Search for the cell housing the specified text and yield its [x, y] center coordinate. 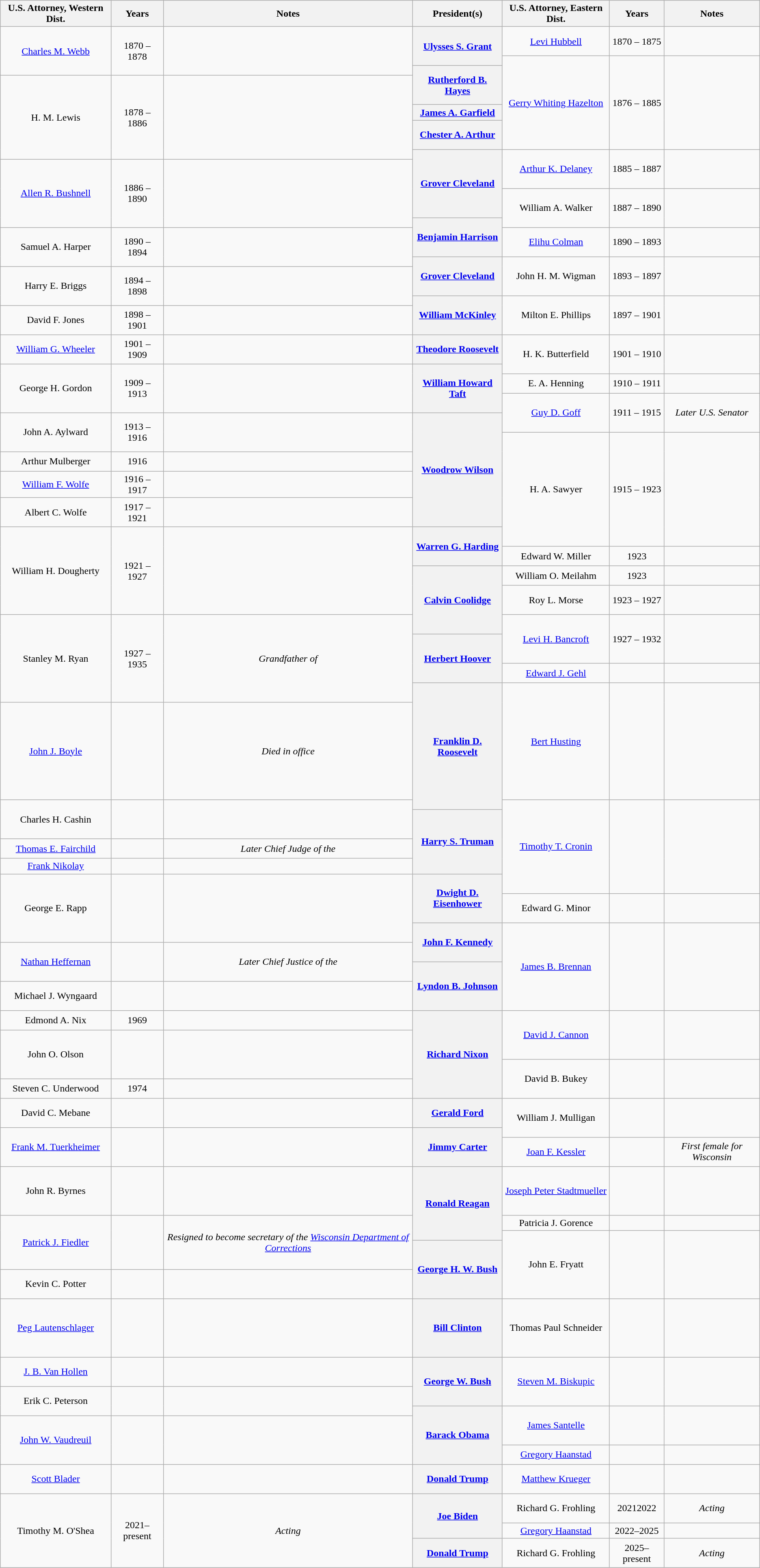
Gerald Ford [457, 1113]
Joseph Peter Stadtmueller [556, 1191]
E. A. Henning [556, 383]
Woodrow Wilson [457, 470]
Thomas Paul Schneider [556, 1328]
Levi Hubbell [556, 41]
Steven M. Biskupic [556, 1382]
William G. Wheeler [56, 349]
William F. Wolfe [56, 484]
George E. Rapp [56, 908]
1893 – 1897 [637, 276]
H. A. Sawyer [556, 489]
Died in office [288, 751]
William J. Mulligan [556, 1118]
David J. Cannon [556, 1035]
Harry S. Truman [457, 842]
Jimmy Carter [457, 1147]
1927 – 1932 [637, 639]
Grandfather of [288, 658]
1917 – 1921 [137, 512]
George H. W. Bush [457, 1269]
John F. Kennedy [457, 942]
William A. Walker [556, 208]
Joe Biden [457, 1516]
1901 – 1910 [637, 354]
Ulysses S. Grant [457, 46]
Erik C. Peterson [56, 1401]
H. M. Lewis [56, 117]
1921 – 1927 [137, 571]
1927 – 1935 [137, 658]
Elihu Colman [556, 242]
1913 – 1916 [137, 432]
David F. Jones [56, 320]
1974 [137, 1088]
Barack Obama [457, 1435]
David B. Bukey [556, 1079]
President(s) [457, 14]
U.S. Attorney, Western Dist. [56, 14]
James A. Garfield [457, 113]
William McKinley [457, 315]
1876 – 1885 [637, 103]
1915 – 1923 [637, 489]
Albert C. Wolfe [56, 512]
Frank Nikolay [56, 866]
1901 – 1909 [137, 349]
1969 [137, 1020]
John E. Fryatt [556, 1265]
Michael J. Wyngaard [56, 996]
William H. Dougherty [56, 571]
Ronald Reagan [457, 1203]
H. K. Butterfield [556, 354]
Patricia J. Gorence [556, 1223]
Guy D. Goff [556, 413]
Roy L. Morse [556, 600]
John A. Aylward [56, 432]
1916 [137, 461]
1897 – 1901 [637, 315]
Peg Lautenschlager [56, 1328]
2022–2025 [637, 1531]
George H. Gordon [56, 388]
Timothy M. O'Shea [56, 1531]
Matthew Krueger [556, 1479]
Richard Nixon [457, 1054]
1909 – 1913 [137, 388]
Rutherford B. Hayes [457, 85]
Harry E. Briggs [56, 286]
George W. Bush [457, 1382]
John J. Boyle [56, 751]
Lyndon B. Johnson [457, 986]
1890 – 1893 [637, 242]
Milton E. Phillips [556, 315]
Charles H. Cashin [56, 819]
Theodore Roosevelt [457, 349]
John H. M. Wigman [556, 276]
Edward G. Minor [556, 908]
2021–present [137, 1531]
William O. Meilahm [556, 576]
Timothy T. Cronin [556, 847]
1878 – 1886 [137, 117]
J. B. Van Hollen [56, 1372]
Scott Blader [56, 1479]
Resigned to become secretary of the Wisconsin Department of Corrections [288, 1242]
1898 – 1901 [137, 320]
Arthur K. Delaney [556, 169]
John W. Vaudreuil [56, 1440]
Frank M. Tuerkheimer [56, 1147]
Joan F. Kessler [556, 1152]
Edward W. Miller [556, 556]
Edmond A. Nix [56, 1020]
1910 – 1911 [637, 383]
John O. Olson [56, 1054]
1894 – 1898 [137, 286]
1870 – 1878 [137, 51]
U.S. Attorney, Eastern Dist. [556, 14]
1885 – 1887 [637, 169]
Allen R. Bushnell [56, 193]
1916 – 1917 [137, 484]
1886 – 1890 [137, 193]
Stanley M. Ryan [56, 658]
Chester A. Arthur [457, 135]
Later Chief Justice of the [288, 962]
Edward J. Gehl [556, 673]
Later U.S. Senator [712, 413]
1911 – 1915 [637, 413]
Charles M. Webb [56, 51]
Arthur Mulberger [56, 461]
Levi H. Bancroft [556, 639]
1870 – 1875 [637, 41]
Patrick J. Fiedler [56, 1242]
Calvin Coolidge [457, 600]
Dwight D. Eisenhower [457, 898]
Herbert Hoover [457, 658]
Steven C. Underwood [56, 1088]
20212022 [637, 1508]
1890 – 1894 [137, 247]
Bill Clinton [457, 1328]
Thomas E. Fairchild [56, 849]
2025–present [637, 1553]
Samuel A. Harper [56, 247]
James B. Brennan [556, 966]
Gerry Whiting Hazelton [556, 103]
Warren G. Harding [457, 546]
Bert Husting [556, 741]
William Howard Taft [457, 388]
First female for Wisconsin [712, 1152]
Later Chief Judge of the [288, 849]
1887 – 1890 [637, 208]
Nathan Heffernan [56, 962]
Franklin D. Roosevelt [457, 746]
Benjamin Harrison [457, 237]
Kevin C. Potter [56, 1284]
James Santelle [556, 1425]
John R. Byrnes [56, 1191]
1923 – 1927 [637, 600]
David C. Mebane [56, 1113]
